Detect which cell encompasses the target text, then output its (X, Y) center coordinate. 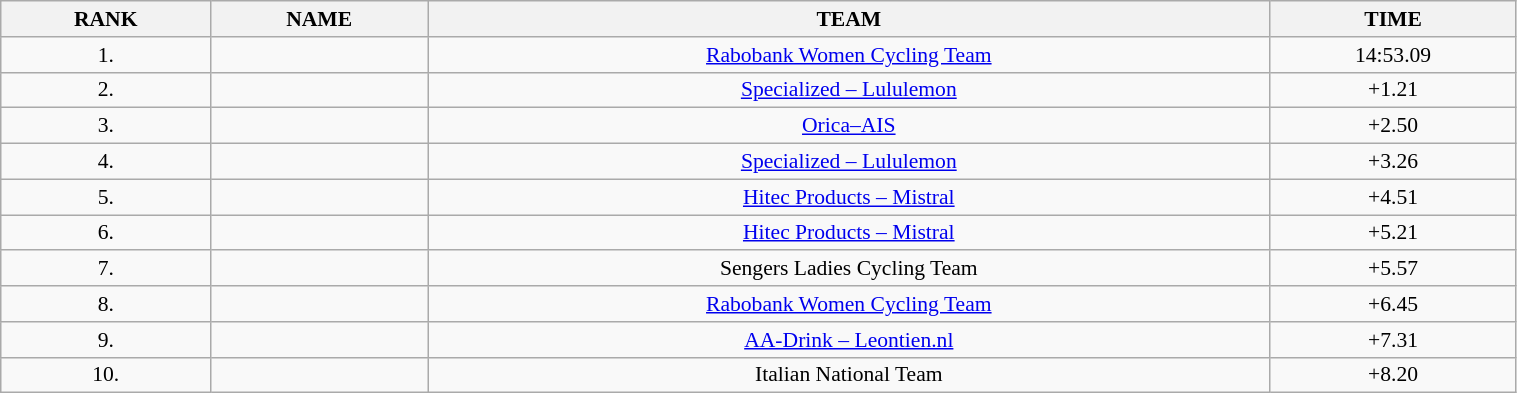
Sengers Ladies Cycling Team (850, 269)
6. (106, 233)
4. (106, 162)
8. (106, 304)
+7.31 (1393, 340)
+1.21 (1393, 90)
5. (106, 197)
+5.21 (1393, 233)
3. (106, 126)
AA-Drink – Leontien.nl (850, 340)
+2.50 (1393, 126)
+6.45 (1393, 304)
1. (106, 55)
10. (106, 375)
7. (106, 269)
TIME (1393, 19)
9. (106, 340)
2. (106, 90)
+3.26 (1393, 162)
Orica–AIS (850, 126)
14:53.09 (1393, 55)
+8.20 (1393, 375)
Italian National Team (850, 375)
RANK (106, 19)
TEAM (850, 19)
+5.57 (1393, 269)
NAME (320, 19)
+4.51 (1393, 197)
